Provide the (X, Y) coordinate of the cell's center where the given text is located.  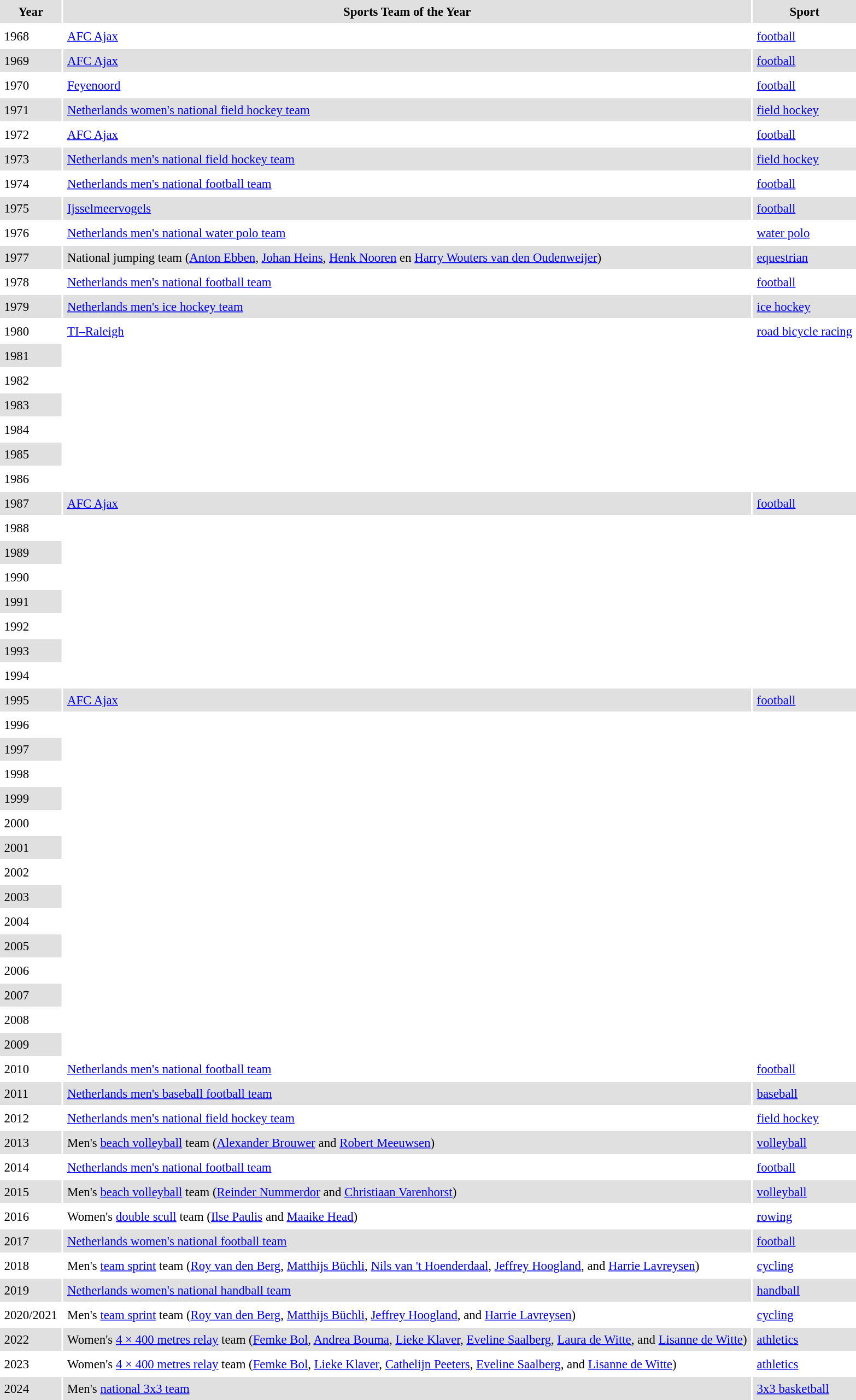
Women's 4 × 400 metres relay team (Femke Bol, Lieke Klaver, Cathelijn Peeters, Eveline Saalberg, and Lisanne de Witte) (407, 1364)
1995 (31, 700)
National jumping team (Anton Ebben, Johan Heins, Henk Nooren en Harry Wouters van den Oudenweijer) (407, 257)
1997 (31, 749)
1985 (31, 454)
2017 (31, 1241)
1980 (31, 331)
1974 (31, 184)
2001 (31, 848)
Men's beach volleyball team (Reinder Nummerdor and Christiaan Varenhorst) (407, 1192)
2016 (31, 1216)
2006 (31, 970)
Women's double scull team (Ilse Paulis and Maaike Head) (407, 1216)
2003 (31, 897)
2000 (31, 823)
1999 (31, 798)
2013 (31, 1143)
1991 (31, 602)
Sports Team of the Year (407, 11)
Netherlands men's baseball football team (407, 1093)
Men's team sprint team (Roy van den Berg, Matthijs Büchli, Jeffrey Hoogland, and Harrie Lavreysen) (407, 1315)
1978 (31, 282)
1977 (31, 257)
Men's team sprint team (Roy van den Berg, Matthijs Büchli, Nils van 't Hoenderdaal, Jeffrey Hoogland, and Harrie Lavreysen) (407, 1266)
Men's beach volleyball team (Alexander Brouwer and Robert Meeuwsen) (407, 1143)
1982 (31, 380)
1973 (31, 159)
2019 (31, 1290)
1992 (31, 626)
1983 (31, 405)
1988 (31, 528)
2015 (31, 1192)
Men's national 3x3 team (407, 1389)
1972 (31, 134)
2012 (31, 1118)
Netherlands women's national football team (407, 1241)
1976 (31, 233)
1970 (31, 85)
TI–Raleigh (407, 331)
2002 (31, 872)
1990 (31, 577)
2018 (31, 1266)
Netherlands women's national handball team (407, 1290)
Netherlands men's ice hockey team (407, 307)
1996 (31, 725)
Year (31, 11)
2024 (31, 1389)
2005 (31, 946)
Women's 4 × 400 metres relay team (Femke Bol, Andrea Bouma, Lieke Klaver, Eveline Saalberg, Laura de Witte, and Lisanne de Witte) (407, 1339)
1986 (31, 479)
1981 (31, 356)
1975 (31, 208)
2020/2021 (31, 1315)
1998 (31, 774)
1984 (31, 430)
1994 (31, 675)
1968 (31, 36)
2010 (31, 1069)
Netherlands men's national water polo team (407, 233)
2022 (31, 1339)
2004 (31, 921)
2008 (31, 1020)
Feyenoord (407, 85)
1993 (31, 651)
1979 (31, 307)
1971 (31, 110)
2023 (31, 1364)
2007 (31, 995)
2011 (31, 1093)
1987 (31, 503)
2009 (31, 1044)
1989 (31, 552)
2014 (31, 1167)
Ijsselmeervogels (407, 208)
1969 (31, 61)
Netherlands women's national field hockey team (407, 110)
